Locate the cell with the specified text and output its [X, Y] center coordinate. 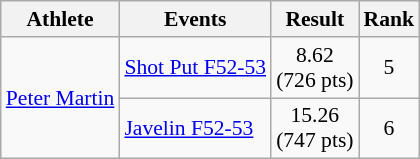
Peter Martin [60, 98]
5 [390, 68]
Rank [390, 19]
Javelin F52-53 [195, 128]
6 [390, 128]
Result [314, 19]
15.26(747 pts) [314, 128]
8.62(726 pts) [314, 68]
Shot Put F52-53 [195, 68]
Events [195, 19]
Athlete [60, 19]
